Scan for the cell matching the given text and deliver its (X, Y) coordinate at center. 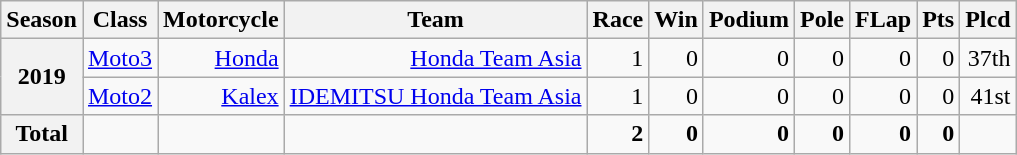
Moto3 (120, 58)
Pole (822, 20)
IDEMITSU Honda Team Asia (436, 96)
41st (988, 96)
Season (42, 20)
Honda Team Asia (436, 58)
Podium (748, 20)
2 (618, 134)
Class (120, 20)
Pts (938, 20)
Moto2 (120, 96)
Kalex (222, 96)
Plcd (988, 20)
Win (676, 20)
37th (988, 58)
Honda (222, 58)
Team (436, 20)
Race (618, 20)
2019 (42, 77)
FLap (884, 20)
Total (42, 134)
Motorcycle (222, 20)
